Extract the (X, Y) coordinate from the center of the cell holding the provided text.  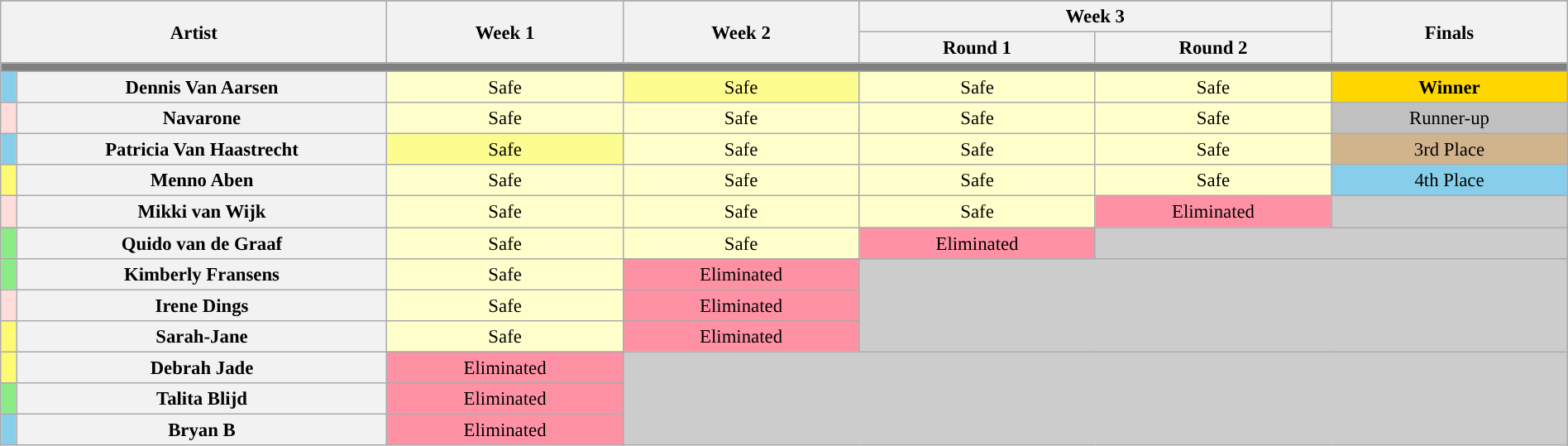
Winner (1450, 88)
Sarah-Jane (202, 336)
Menno Aben (202, 181)
Week 2 (741, 31)
Irene Dings (202, 305)
3rd Place (1450, 150)
Round 1 (978, 48)
Debrah Jade (202, 367)
Finals (1450, 31)
Week 1 (504, 31)
Runner-up (1450, 118)
Mikki van Wijk (202, 212)
Patricia Van Haastrecht (202, 150)
4th Place (1450, 181)
Kimberly Fransens (202, 274)
Talita Blijd (202, 399)
Bryan B (202, 429)
Round 2 (1212, 48)
Week 3 (1095, 17)
Navarone (202, 118)
Artist (194, 31)
Dennis Van Aarsen (202, 88)
Quido van de Graaf (202, 243)
